Return [x, y] of the center of cell containing provided text 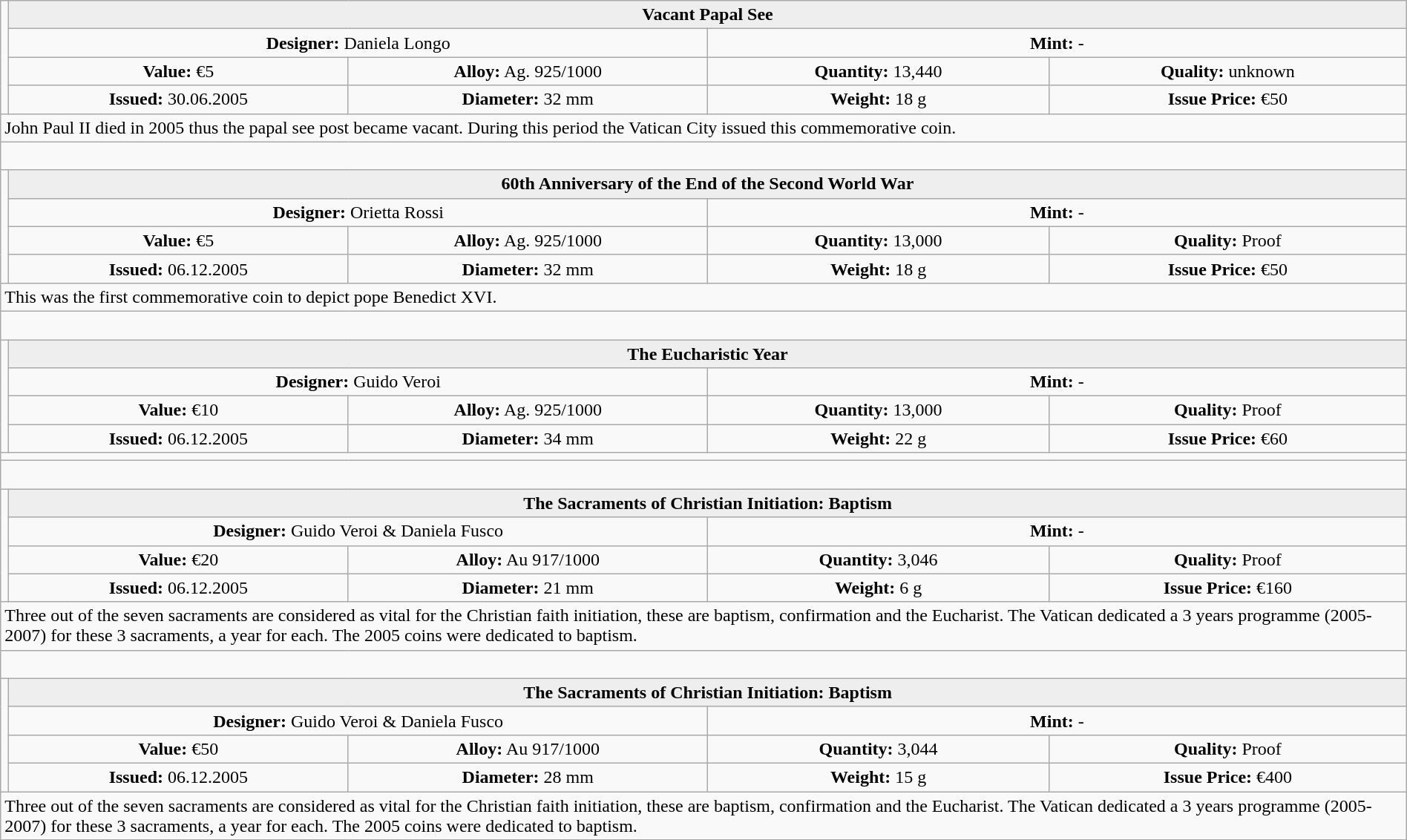
Issued: 30.06.2005 [178, 99]
60th Anniversary of the End of the Second World War [708, 184]
Issue Price: €400 [1228, 777]
Diameter: 28 mm [528, 777]
Value: €20 [178, 560]
Quality: unknown [1228, 71]
John Paul II died in 2005 thus the papal see post became vacant. During this period the Vatican City issued this commemorative coin. [703, 128]
The Eucharistic Year [708, 354]
Quantity: 3,044 [879, 749]
Diameter: 21 mm [528, 588]
Issue Price: €60 [1228, 439]
Weight: 6 g [879, 588]
Value: €50 [178, 749]
Quantity: 3,046 [879, 560]
Weight: 15 g [879, 777]
Designer: Orietta Rossi [358, 212]
Designer: Daniela Longo [358, 43]
Value: €10 [178, 410]
This was the first commemorative coin to depict pope Benedict XVI. [703, 297]
Diameter: 34 mm [528, 439]
Weight: 22 g [879, 439]
Vacant Papal See [708, 15]
Designer: Guido Veroi [358, 382]
Quantity: 13,440 [879, 71]
Issue Price: €160 [1228, 588]
